Find where the given text appears and provide that cell's center as (x, y) coordinate. 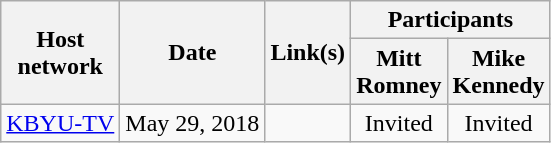
Participants (450, 20)
MittRomney (399, 72)
Link(s) (308, 52)
KBYU-TV (60, 123)
MikeKennedy (498, 72)
Hostnetwork (60, 52)
Date (192, 52)
May 29, 2018 (192, 123)
